Return [x, y] of the center of cell containing provided text 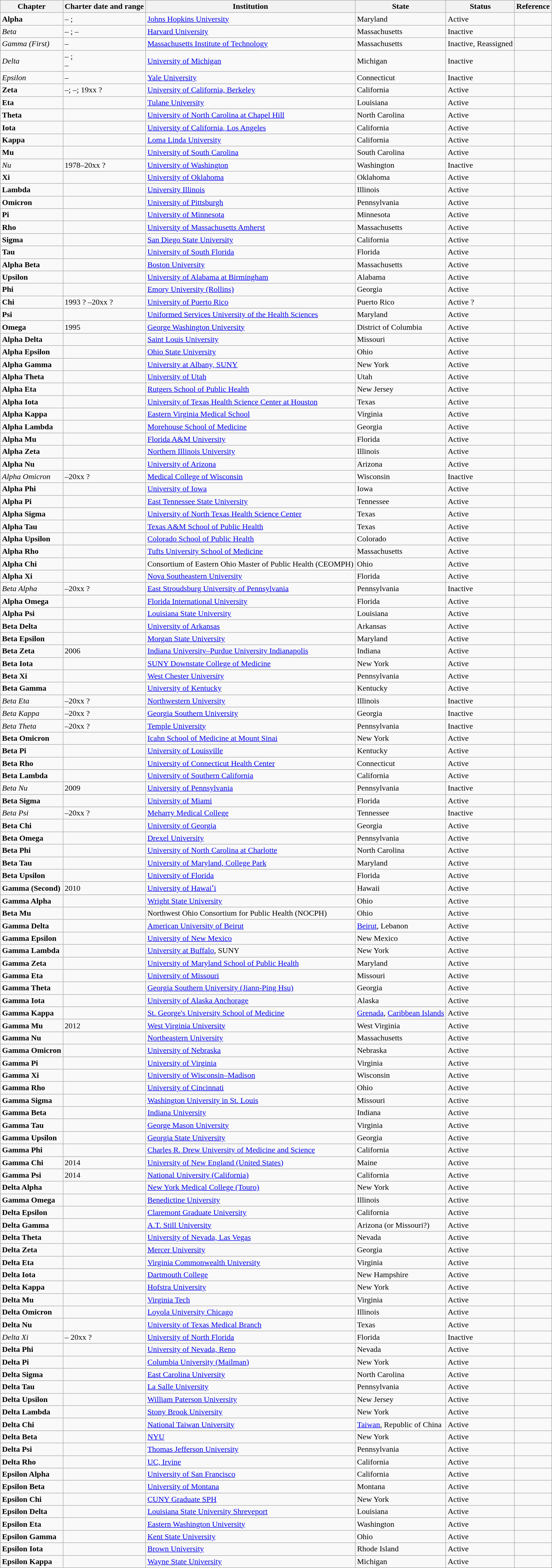
Alaska [401, 1000]
University of New Mexico [250, 938]
–; –; 19xx ? [104, 90]
Beta Upsilon [31, 875]
Gamma Epsilon [31, 938]
Beta Psi [31, 813]
Puerto Rico [401, 302]
Beta Epsilon [31, 639]
2010 [104, 888]
Beta Phi [31, 850]
Beta Eta [31, 701]
University at Buffalo, SUNY [250, 951]
Colorado [401, 539]
Beta Omega [31, 838]
Alpha Upsilon [31, 539]
Epsilon Beta [31, 1487]
Arizona [401, 464]
– ;– [104, 61]
University of Nebraska [250, 1050]
Alpha Eta [31, 389]
University of Southern California [250, 776]
Alpha Epsilon [31, 352]
Nova Southeastern University [250, 576]
University of Connecticut Health Center [250, 763]
Charter date and range [104, 7]
Delta Omicron [31, 1312]
Colorado School of Public Health [250, 539]
Psi [31, 314]
Massachusetts Institute of Technology [250, 44]
Tau [31, 252]
Gamma Beta [31, 1113]
George Washington University [250, 327]
Gamma Chi [31, 1163]
University of Montana [250, 1487]
Gamma Sigma [31, 1100]
University of Minnesota [250, 215]
University of Maryland, College Park [250, 863]
Louisiana State University Shreveport [250, 1512]
A.T. Still University [250, 1225]
Brown University [250, 1549]
Boston University [250, 265]
Delta Tau [31, 1387]
University Illinois [250, 190]
Delta Kappa [31, 1287]
Beta Theta [31, 726]
Iowa [401, 489]
Delta Rho [31, 1462]
West Virginia University [250, 1025]
West Chester University [250, 676]
Meharry Medical College [250, 813]
Alpha Omega [31, 601]
Loma Linda University [250, 140]
Gamma Omicron [31, 1050]
1978–20xx ? [104, 165]
Wright State University [250, 901]
Gamma Theta [31, 988]
Eastern Virginia Medical School [250, 414]
CUNY Graduate SPH [250, 1499]
Northern Illinois University [250, 452]
Epsilon Iota [31, 1549]
Thomas Jefferson University [250, 1449]
Gamma Phi [31, 1150]
Icahn School of Medicine at Mount Sinai [250, 738]
Gamma Eta [31, 976]
1993 ? –20xx ? [104, 302]
Oklahoma [401, 177]
Alpha Zeta [31, 452]
Delta Alpha [31, 1187]
Wayne State University [250, 1561]
Delta Theta [31, 1237]
Rhode Island [401, 1549]
New York Medical College (Touro) [250, 1187]
Georgia Southern University (Jiann-Ping Hsu) [250, 988]
Inactive, Reassigned [480, 44]
National University (California) [250, 1175]
Benedictine University [250, 1200]
District of Columbia [401, 327]
Beta Mu [31, 913]
2009 [104, 788]
University of South Carolina [250, 152]
Epsilon Gamma [31, 1537]
University of San Francisco [250, 1474]
2012 [104, 1025]
Alpha Phi [31, 489]
Northwest Ohio Consortium for Public Health (NOCPH) [250, 913]
Alpha Sigma [31, 514]
Dartmouth College [250, 1275]
Johns Hopkins University [250, 19]
Alpha Kappa [31, 414]
Hofstra University [250, 1287]
Louisiana State University [250, 614]
Kappa [31, 140]
Georgia Southern University [250, 713]
Grenada, Caribbean Islands [401, 1013]
Rutgers School of Public Health [250, 389]
Gamma Rho [31, 1088]
University of South Florida [250, 252]
Beta Tau [31, 863]
Alpha Rho [31, 551]
University of Pennsylvania [250, 788]
Stony Brook University [250, 1412]
University of Texas Medical Branch [250, 1325]
Epsilon [31, 78]
Alabama [401, 277]
Beta Kappa [31, 713]
University of Louisville [250, 751]
UC, Irvine [250, 1462]
New Mexico [401, 938]
Alpha Chi [31, 564]
East Tennessee State University [250, 501]
East Stroudsburg University of Pennsylvania [250, 589]
University of Nevada, Las Vegas [250, 1237]
Gamma Pi [31, 1063]
SUNY Downstate College of Medicine [250, 663]
University of Maryland School of Public Health [250, 963]
Epsilon Chi [31, 1499]
Status [480, 7]
Active ? [480, 302]
Beta Iota [31, 663]
University of Arizona [250, 464]
Hawaii [401, 888]
Beta Pi [31, 751]
University of Kentucky [250, 688]
Reference [533, 7]
Upsilon [31, 277]
Eastern Washington University [250, 1524]
University of Iowa [250, 489]
Alpha Omicron [31, 476]
Zeta [31, 90]
Delta Chi [31, 1424]
George Mason University [250, 1125]
Gamma Nu [31, 1038]
National Taiwan University [250, 1424]
University of Florida [250, 875]
Georgia State University [250, 1138]
Institution [250, 7]
William Paterson University [250, 1399]
2006 [104, 651]
University of North Florida [250, 1337]
Lambda [31, 190]
Drexel University [250, 838]
Delta Phi [31, 1350]
University of California, Los Angeles [250, 127]
Gamma Tau [31, 1125]
East Carolina University [250, 1374]
– 20xx ? [104, 1337]
University of Utah [250, 377]
University of North Carolina at Charlotte [250, 850]
Delta Sigma [31, 1374]
Delta Pi [31, 1362]
University of California, Berkeley [250, 90]
Alpha Lambda [31, 427]
Yale University [250, 78]
Medical College of Wisconsin [250, 476]
Arizona (or Missouri?) [401, 1225]
Arkansas [401, 626]
Beta Zeta [31, 651]
Uniformed Services University of the Health Sciences [250, 314]
University of New England (United States) [250, 1163]
Delta Upsilon [31, 1399]
Claremont Graduate University [250, 1212]
Morgan State University [250, 639]
Epsilon Eta [31, 1524]
University of Oklahoma [250, 177]
University of Texas Health Science Center at Houston [250, 402]
Delta Iota [31, 1275]
Alpha Xi [31, 576]
San Diego State University [250, 240]
Xi [31, 177]
University of Georgia [250, 826]
Epsilon Kappa [31, 1561]
Delta Lambda [31, 1412]
Gamma (Second) [31, 888]
Florida A&M University [250, 439]
Epsilon Delta [31, 1512]
Virginia Tech [250, 1300]
Gamma Xi [31, 1075]
Nebraska [401, 1050]
State [401, 7]
Iota [31, 127]
Delta Xi [31, 1337]
University of Wisconsin–Madison [250, 1075]
Delta Beta [31, 1437]
– ; – [104, 31]
Delta Psi [31, 1449]
West Virginia [401, 1025]
Beta Rho [31, 763]
Gamma Zeta [31, 963]
Sigma [31, 240]
University of Hawaiʻi [250, 888]
University of North Carolina at Chapel Hill [250, 115]
Delta [31, 61]
– ; [104, 19]
Kent State University [250, 1537]
Consortium of Eastern Ohio Master of Public Health (CEOMPH) [250, 564]
Beta [31, 31]
Beta Xi [31, 676]
University of Massachusetts Amherst [250, 227]
Omega [31, 327]
Morehouse School of Medicine [250, 427]
Northwestern University [250, 701]
Beta Chi [31, 826]
Charles R. Drew University of Medicine and Science [250, 1150]
Omicron [31, 202]
Gamma (First) [31, 44]
Harvard University [250, 31]
Alpha [31, 19]
Washington University in St. Louis [250, 1100]
Gamma Lambda [31, 951]
Theta [31, 115]
University of Alabama at Birmingham [250, 277]
Maine [401, 1163]
Alpha Gamma [31, 364]
University of Cincinnati [250, 1088]
University of North Texas Health Science Center [250, 514]
Mercer University [250, 1250]
University of Michigan [250, 61]
Taiwan, Republic of China [401, 1424]
Mu [31, 152]
Gamma Omega [31, 1200]
Gamma Upsilon [31, 1138]
University of Virginia [250, 1063]
Beta Alpha [31, 589]
Chi [31, 302]
Nu [31, 165]
Beta Delta [31, 626]
Northeastern University [250, 1038]
University of Pittsburgh [250, 202]
Beta Sigma [31, 801]
Virginia Commonwealth University [250, 1262]
Alpha Tau [31, 526]
University of Missouri [250, 976]
Beirut, Lebanon [401, 926]
Temple University [250, 726]
Gamma Kappa [31, 1013]
1995 [104, 327]
Rho [31, 227]
Alpha Nu [31, 464]
Utah [401, 377]
NYU [250, 1437]
Gamma Delta [31, 926]
Delta Gamma [31, 1225]
South Carolina [401, 152]
Alpha Theta [31, 377]
St. George's University School of Medicine [250, 1013]
University of Alaska Anchorage [250, 1000]
Alpha Mu [31, 439]
Delta Zeta [31, 1250]
University of Arkansas [250, 626]
Florida International University [250, 601]
Gamma Alpha [31, 901]
University at Albany, SUNY [250, 364]
Beta Omicron [31, 738]
University of Miami [250, 801]
Gamma Iota [31, 1000]
Alpha Psi [31, 614]
Epsilon Alpha [31, 1474]
Gamma Psi [31, 1175]
University of Washington [250, 165]
Columbia University (Mailman) [250, 1362]
Minnesota [401, 215]
American University of Beirut [250, 926]
Ohio State University [250, 352]
Gamma Mu [31, 1025]
Montana [401, 1487]
Alpha Beta [31, 265]
Alpha Pi [31, 501]
Beta Nu [31, 788]
La Salle University [250, 1387]
New Hampshire [401, 1275]
Loyola University Chicago [250, 1312]
Texas A&M School of Public Health [250, 526]
Alpha Delta [31, 339]
Alpha Iota [31, 402]
Beta Lambda [31, 776]
Pi [31, 215]
Delta Epsilon [31, 1212]
University of Puerto Rico [250, 302]
Saint Louis University [250, 339]
University of Nevada, Reno [250, 1350]
Indiana University–Purdue University Indianapolis [250, 651]
Delta Mu [31, 1300]
Phi [31, 289]
Tufts University School of Medicine [250, 551]
Chapter [31, 7]
Tulane University [250, 103]
Delta Nu [31, 1325]
Eta [31, 103]
Delta Eta [31, 1262]
Beta Gamma [31, 688]
Indiana University [250, 1113]
Emory University (Rollins) [250, 289]
